Determine the [x, y] coordinate at the center of the cell enclosing the given text.  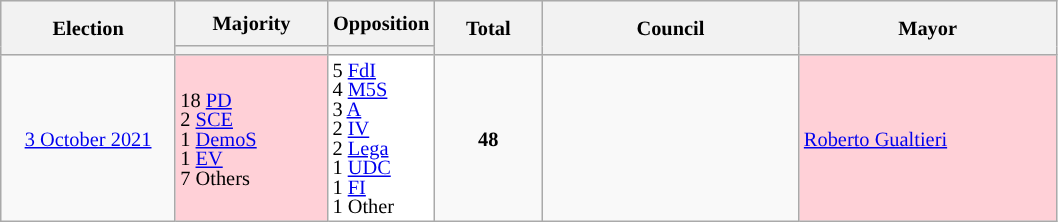
5 FdI 4 M5S3 A2 IV2 Lega1 UDC 1 FI1 Other [382, 138]
Roberto Gualtieri [928, 138]
Majority [251, 22]
Mayor [928, 28]
18 PD 2 SCE 1 DemoS 1 EV 7 Others [251, 138]
Election [88, 28]
3 October 2021 [88, 138]
Opposition [382, 22]
Council [670, 28]
48 [488, 138]
Total [488, 28]
